Identify which cell holds the provided text, then report its [X, Y] central coordinate. 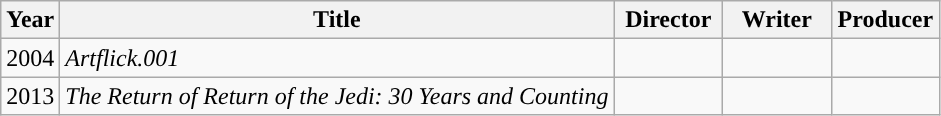
Title [337, 20]
Director [668, 20]
2004 [30, 58]
Artflick.001 [337, 58]
The Return of Return of the Jedi: 30 Years and Counting [337, 96]
Producer [886, 20]
Year [30, 20]
Writer [778, 20]
2013 [30, 96]
